Determine the (X, Y) coordinate at the center of the cell enclosing the given text.  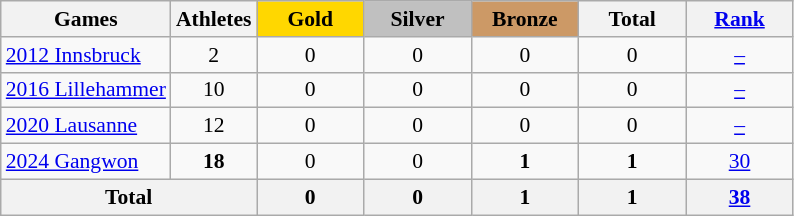
Games (86, 19)
2016 Lillehammer (86, 90)
18 (214, 162)
2020 Lausanne (86, 126)
2012 Innsbruck (86, 55)
Rank (740, 19)
2 (214, 55)
Silver (418, 19)
38 (740, 197)
Athletes (214, 19)
30 (740, 162)
Bronze (524, 19)
12 (214, 126)
2024 Gangwon (86, 162)
10 (214, 90)
Gold (310, 19)
